Pinpoint the cell where the given text exists, returning its (x, y) midpoint coordinate. 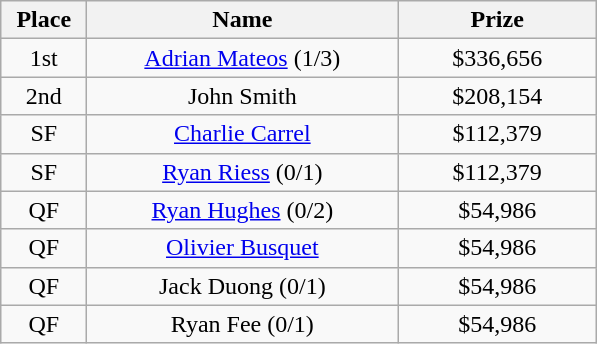
$208,154 (498, 96)
$336,656 (498, 58)
Ryan Hughes (0/2) (242, 210)
Jack Duong (0/1) (242, 286)
Ryan Riess (0/1) (242, 172)
Prize (498, 20)
1st (44, 58)
Adrian Mateos (1/3) (242, 58)
2nd (44, 96)
Ryan Fee (0/1) (242, 324)
John Smith (242, 96)
Place (44, 20)
Olivier Busquet (242, 248)
Name (242, 20)
Charlie Carrel (242, 134)
